Extract the (X, Y) coordinate from the center of the cell holding the provided text.  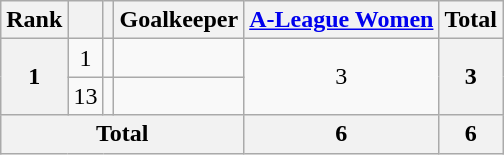
A-League Women (342, 20)
Rank (34, 20)
Goalkeeper (179, 20)
13 (86, 96)
